Search for the cell housing the specified text and yield its (x, y) center coordinate. 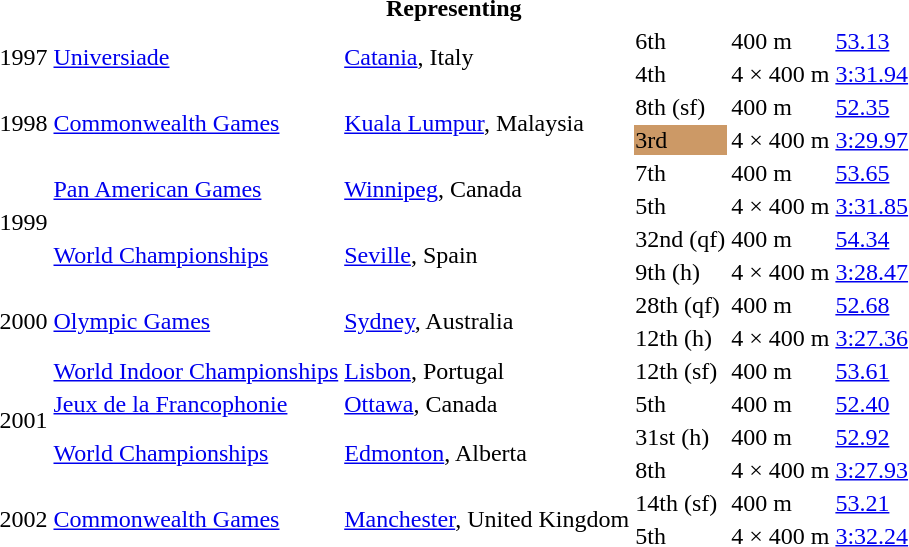
Ottawa, Canada (487, 404)
6th (680, 41)
Seville, Spain (487, 256)
Winnipeg, Canada (487, 190)
8th (680, 470)
Catania, Italy (487, 58)
12th (h) (680, 338)
World Indoor Championships (196, 371)
4th (680, 74)
7th (680, 173)
Edmonton, Alberta (487, 454)
Kuala Lumpur, Malaysia (487, 124)
Jeux de la Francophonie (196, 404)
Sydney, Australia (487, 322)
Commonwealth Games (196, 124)
Universiade (196, 58)
31st (h) (680, 437)
9th (h) (680, 272)
8th (sf) (680, 107)
12th (sf) (680, 371)
Olympic Games (196, 322)
14th (sf) (680, 503)
32nd (qf) (680, 239)
Pan American Games (196, 190)
Lisbon, Portugal (487, 371)
28th (qf) (680, 305)
3rd (680, 140)
